Find where the given text appears and provide that cell's center as [x, y] coordinate. 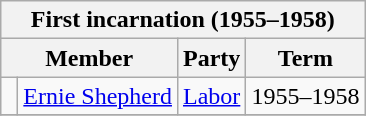
Party [211, 58]
First incarnation (1955–1958) [183, 20]
1955–1958 [306, 96]
Ernie Shepherd [98, 96]
Labor [211, 96]
Term [306, 58]
Member [90, 58]
